Capture the cell that displays the provided text and extract its [X, Y] central coordinate. 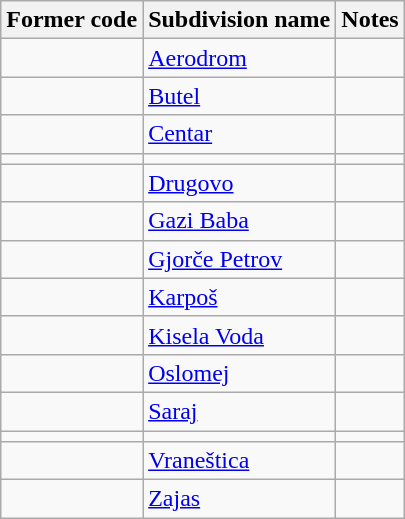
Kisela Voda [240, 335]
Gazi Baba [240, 221]
Oslomej [240, 373]
Gjorče Petrov [240, 259]
Zajas [240, 499]
Butel [240, 96]
Notes [370, 20]
Saraj [240, 411]
Subdivision name [240, 20]
Karpoš [240, 297]
Drugovo [240, 183]
Former code [72, 20]
Centar [240, 134]
Aerodrom [240, 58]
Vraneštica [240, 461]
